Find where the given text appears and provide that cell's center as (x, y) coordinate. 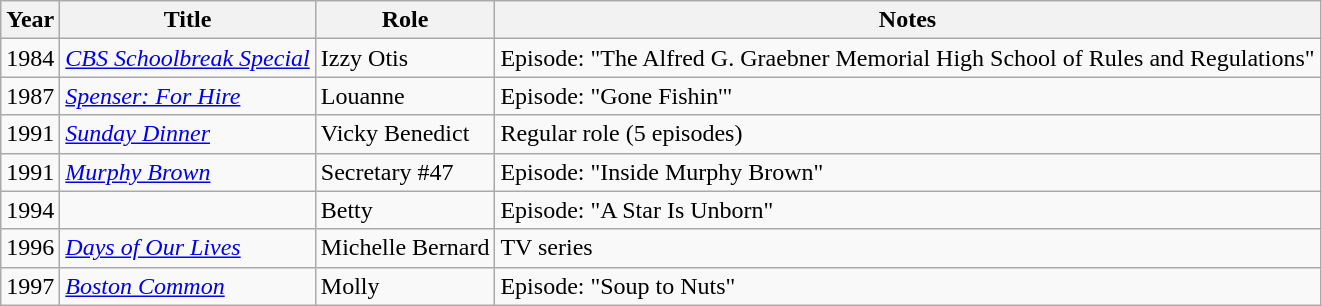
Betty (405, 210)
Days of Our Lives (188, 248)
Episode: "A Star Is Unborn" (908, 210)
Notes (908, 20)
TV series (908, 248)
Sunday Dinner (188, 134)
CBS Schoolbreak Special (188, 58)
1994 (30, 210)
Year (30, 20)
Episode: "The Alfred G. Graebner Memorial High School of Rules and Regulations" (908, 58)
Louanne (405, 96)
Secretary #47 (405, 172)
1984 (30, 58)
Episode: "Gone Fishin'" (908, 96)
1997 (30, 286)
Boston Common (188, 286)
Regular role (5 episodes) (908, 134)
Michelle Bernard (405, 248)
1987 (30, 96)
Episode: "Soup to Nuts" (908, 286)
Murphy Brown (188, 172)
Spenser: For Hire (188, 96)
Vicky Benedict (405, 134)
1996 (30, 248)
Izzy Otis (405, 58)
Molly (405, 286)
Title (188, 20)
Role (405, 20)
Episode: "Inside Murphy Brown" (908, 172)
